Pinpoint the cell where the given text exists, returning its [X, Y] midpoint coordinate. 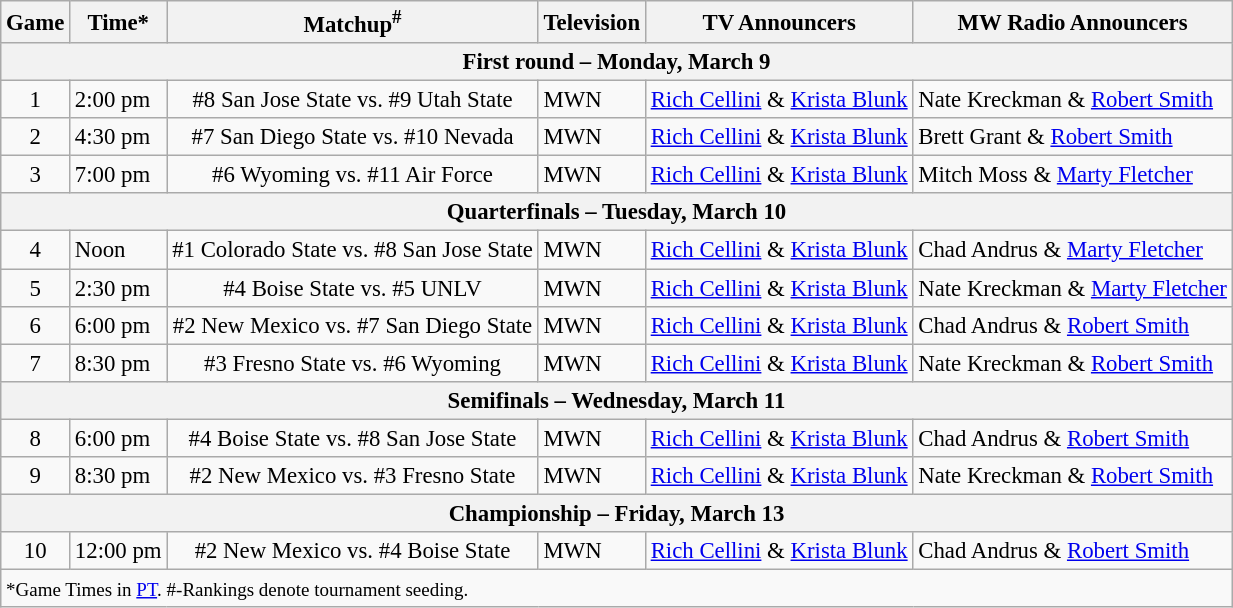
Time* [118, 22]
7:00 pm [118, 175]
7 [36, 363]
#4 Boise State vs. #8 San Jose State [352, 438]
Game [36, 22]
2:00 pm [118, 100]
*Game Times in PT. #-Rankings denote tournament seeding. [616, 588]
9 [36, 476]
6 [36, 325]
#2 New Mexico vs. #4 Boise State [352, 551]
#7 San Diego State vs. #10 Nevada [352, 137]
4 [36, 250]
#2 New Mexico vs. #3 Fresno State [352, 476]
8 [36, 438]
#4 Boise State vs. #5 UNLV [352, 288]
#8 San Jose State vs. #9 Utah State [352, 100]
#6 Wyoming vs. #11 Air Force [352, 175]
2 [36, 137]
5 [36, 288]
Noon [118, 250]
Nate Kreckman & Marty Fletcher [1072, 288]
10 [36, 551]
Television [592, 22]
2:30 pm [118, 288]
Championship – Friday, March 13 [616, 513]
Quarterfinals – Tuesday, March 10 [616, 213]
#2 New Mexico vs. #7 San Diego State [352, 325]
3 [36, 175]
First round – Monday, March 9 [616, 62]
Mitch Moss & Marty Fletcher [1072, 175]
1 [36, 100]
Chad Andrus & Marty Fletcher [1072, 250]
#3 Fresno State vs. #6 Wyoming [352, 363]
MW Radio Announcers [1072, 22]
Semifinals – Wednesday, March 11 [616, 400]
Brett Grant & Robert Smith [1072, 137]
12:00 pm [118, 551]
4:30 pm [118, 137]
Matchup# [352, 22]
TV Announcers [779, 22]
#1 Colorado State vs. #8 San Jose State [352, 250]
